Return the [X, Y] coordinate for the center point of the cell that contains the specified text.  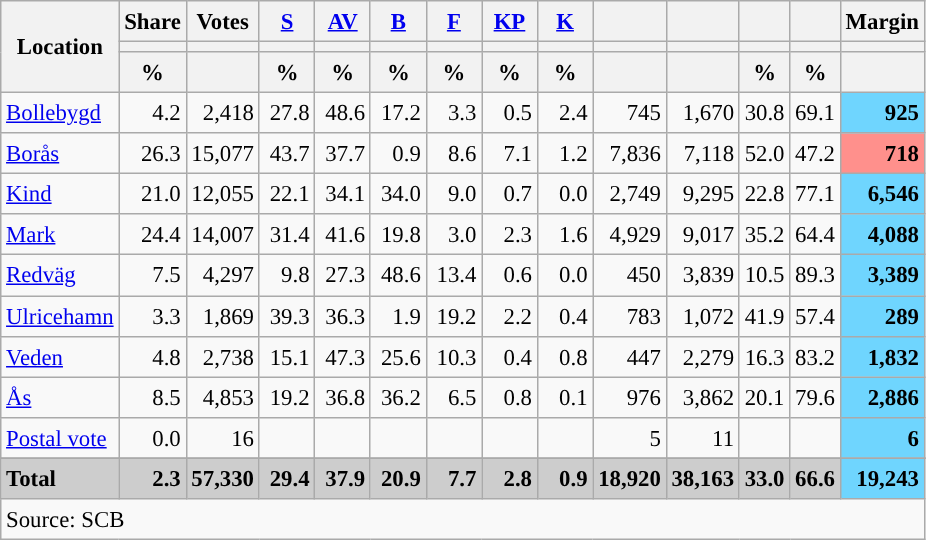
0.1 [565, 398]
36.8 [343, 398]
4,853 [222, 398]
Bollebygd [60, 114]
22.8 [764, 194]
36.2 [398, 398]
15.1 [287, 356]
2.8 [510, 478]
1.2 [565, 154]
Location [60, 47]
Votes [222, 22]
89.3 [815, 276]
64.4 [815, 234]
31.4 [287, 234]
0.6 [510, 276]
77.1 [815, 194]
2,279 [702, 356]
19.8 [398, 234]
KP [510, 22]
16 [222, 438]
Kind [60, 194]
2,749 [630, 194]
Share [152, 22]
745 [630, 114]
4,297 [222, 276]
783 [630, 316]
30.8 [764, 114]
447 [630, 356]
Source: SCB [463, 520]
47.2 [815, 154]
925 [882, 114]
33.0 [764, 478]
35.2 [764, 234]
4.2 [152, 114]
6,546 [882, 194]
1.6 [565, 234]
11 [702, 438]
K [565, 22]
2.2 [510, 316]
21.0 [152, 194]
0.7 [510, 194]
22.1 [287, 194]
24.4 [152, 234]
Total [60, 478]
718 [882, 154]
976 [630, 398]
52.0 [764, 154]
4,088 [882, 234]
Borås [60, 154]
26.3 [152, 154]
39.3 [287, 316]
7,836 [630, 154]
27.3 [343, 276]
14,007 [222, 234]
9,295 [702, 194]
19,243 [882, 478]
2,738 [222, 356]
20.9 [398, 478]
34.1 [343, 194]
7.7 [454, 478]
8.6 [454, 154]
Ulricehamn [60, 316]
57.4 [815, 316]
Redväg [60, 276]
AV [343, 22]
16.3 [764, 356]
15,077 [222, 154]
5 [630, 438]
9.8 [287, 276]
7.1 [510, 154]
4,929 [630, 234]
7,118 [702, 154]
57,330 [222, 478]
47.3 [343, 356]
20.1 [764, 398]
S [287, 22]
1.9 [398, 316]
41.9 [764, 316]
3,389 [882, 276]
3,839 [702, 276]
F [454, 22]
13.4 [454, 276]
450 [630, 276]
0.5 [510, 114]
12,055 [222, 194]
2.4 [565, 114]
43.7 [287, 154]
3,862 [702, 398]
2,418 [222, 114]
1,832 [882, 356]
9.0 [454, 194]
Ås [60, 398]
Postal vote [60, 438]
25.6 [398, 356]
6.5 [454, 398]
37.9 [343, 478]
66.6 [815, 478]
69.1 [815, 114]
10.5 [764, 276]
1,072 [702, 316]
Veden [60, 356]
79.6 [815, 398]
3.0 [454, 234]
4.8 [152, 356]
38,163 [702, 478]
1,670 [702, 114]
37.7 [343, 154]
34.0 [398, 194]
7.5 [152, 276]
8.5 [152, 398]
41.6 [343, 234]
Margin [882, 22]
B [398, 22]
6 [882, 438]
2,886 [882, 398]
289 [882, 316]
9,017 [702, 234]
17.2 [398, 114]
Mark [60, 234]
1,869 [222, 316]
27.8 [287, 114]
18,920 [630, 478]
29.4 [287, 478]
83.2 [815, 356]
10.3 [454, 356]
36.3 [343, 316]
